Identify which cell holds the provided text, then report its (X, Y) central coordinate. 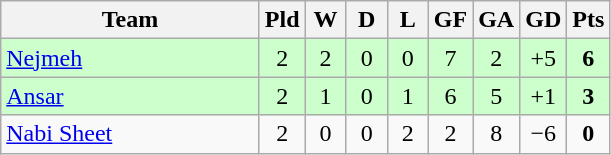
+5 (544, 58)
8 (496, 134)
7 (450, 58)
Ansar (130, 96)
Pld (282, 20)
Nabi Sheet (130, 134)
+1 (544, 96)
GF (450, 20)
3 (588, 96)
5 (496, 96)
GA (496, 20)
Nejmeh (130, 58)
D (366, 20)
W (326, 20)
GD (544, 20)
Team (130, 20)
−6 (544, 134)
L (408, 20)
Pts (588, 20)
